Extract the [x, y] coordinate from the center of the cell holding the provided text.  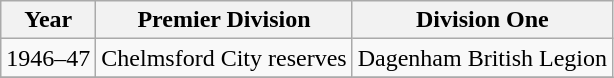
1946–47 [48, 58]
Division One [482, 20]
Year [48, 20]
Chelmsford City reserves [224, 58]
Dagenham British Legion [482, 58]
Premier Division [224, 20]
